Return the (X, Y) coordinate for the center point of the cell that contains the specified text.  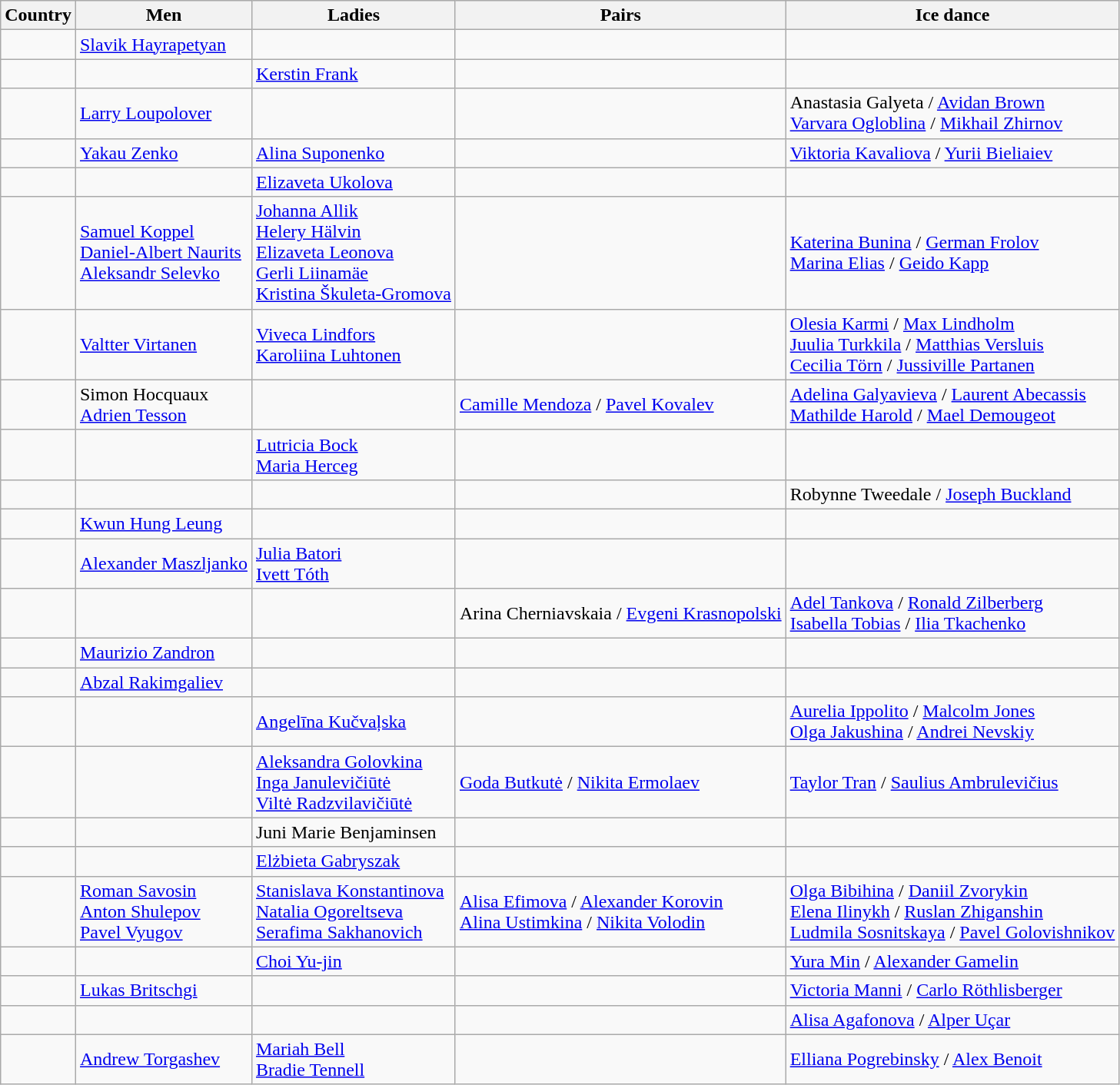
Lukas Britschgi (163, 990)
Lutricia Bock Maria Herceg (354, 455)
Katerina Bunina / German Frolov Marina Elias / Geido Kapp (952, 253)
Angelīna Kučvaļska (354, 722)
Simon Hocquaux Adrien Tesson (163, 404)
Choi Yu-jin (354, 961)
Anastasia Galyeta / Avidan Brown Varvara Ogloblina / Mikhail Zhirnov (952, 114)
Samuel Koppel Daniel-Albert Naurits Aleksandr Selevko (163, 253)
Ice dance (952, 15)
Roman Savosin Anton Shulepov Pavel Vyugov (163, 911)
Elżbieta Gabryszak (354, 861)
Alexander Maszljanko (163, 562)
Alina Suponenko (354, 153)
Elliana Pogrebinsky / Alex Benoit (952, 1059)
Elizaveta Ukolova (354, 182)
Stanislava Konstantinova Natalia Ogoreltseva Serafima Sakhanovich (354, 911)
Johanna Allik Helery Hälvin Elizaveta Leonova Gerli Liinamäe Kristina Škuleta-Gromova (354, 253)
Alisa Agafonova / Alper Uçar (952, 1020)
Larry Loupolover (163, 114)
Victoria Manni / Carlo Röthlisberger (952, 990)
Andrew Torgashev (163, 1059)
Adel Tankova / Ronald Zilberberg Isabella Tobias / Ilia Tkachenko (952, 613)
Valtter Virtanen (163, 344)
Olesia Karmi / Max Lindholm Juulia Turkkila / Matthias Versluis Cecilia Törn / Jussiville Partanen (952, 344)
Yura Min / Alexander Gamelin (952, 961)
Adelina Galyavieva / Laurent Abecassis Mathilde Harold / Mael Demougeot (952, 404)
Maurizio Zandron (163, 653)
Juni Marie Benjaminsen (354, 832)
Aleksandra Golovkina Inga Janulevičiūtė Viltė Radzvilavičiūtė (354, 782)
Kerstin Frank (354, 74)
Ladies (354, 15)
Abzal Rakimgaliev (163, 682)
Viktoria Kavaliova / Yurii Bieliaiev (952, 153)
Camille Mendoza / Pavel Kovalev (620, 404)
Viveca Lindfors Karoliina Luhtonen (354, 344)
Country (38, 15)
Alisa Efimova / Alexander Korovin Alina Ustimkina / Nikita Volodin (620, 911)
Kwun Hung Leung (163, 523)
Men (163, 15)
Aurelia Ippolito / Malcolm Jones Olga Jakushina / Andrei Nevskiy (952, 722)
Olga Bibihina / Daniil Zvorykin Elena Ilinykh / Ruslan Zhiganshin Ludmila Sosnitskaya / Pavel Golovishnikov (952, 911)
Goda Butkutė / Nikita Ermolaev (620, 782)
Robynne Tweedale / Joseph Buckland (952, 494)
Julia Batori Ivett Tóth (354, 562)
Yakau Zenko (163, 153)
Pairs (620, 15)
Slavik Hayrapetyan (163, 45)
Mariah Bell Bradie Tennell (354, 1059)
Arina Cherniavskaia / Evgeni Krasnopolski (620, 613)
Taylor Tran / Saulius Ambrulevičius (952, 782)
